Extract the [x, y] coordinate from the center of the cell holding the provided text.  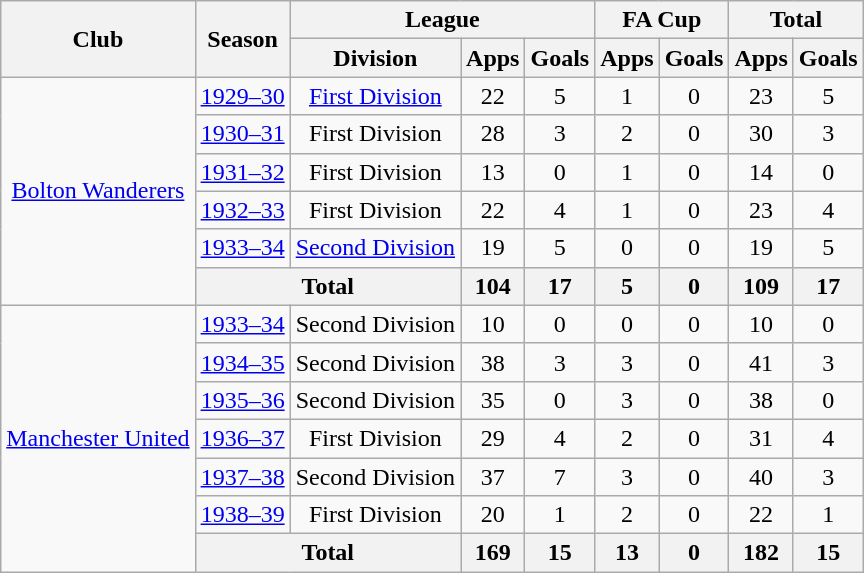
37 [493, 477]
1931–32 [242, 172]
1937–38 [242, 477]
41 [761, 362]
28 [493, 134]
7 [560, 477]
1934–35 [242, 362]
Club [98, 39]
109 [761, 286]
30 [761, 134]
1932–33 [242, 210]
40 [761, 477]
Manchester United [98, 438]
1930–31 [242, 134]
Season [242, 39]
169 [493, 553]
Bolton Wanderers [98, 191]
1936–37 [242, 438]
Division [375, 58]
1935–36 [242, 400]
1938–39 [242, 515]
FA Cup [662, 20]
20 [493, 515]
31 [761, 438]
League [442, 20]
14 [761, 172]
35 [493, 400]
29 [493, 438]
1929–30 [242, 96]
104 [493, 286]
182 [761, 553]
